Detect which cell encompasses the target text, then output its (x, y) center coordinate. 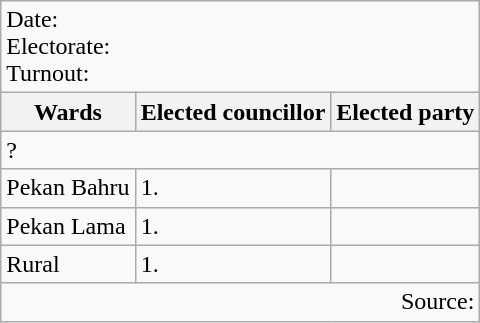
Pekan Lama (68, 226)
? (240, 150)
Elected party (406, 112)
Date: Electorate: Turnout: (240, 47)
Elected councillor (233, 112)
Source: (240, 302)
Rural (68, 264)
Wards (68, 112)
Pekan Bahru (68, 188)
